Scan for the cell matching the given text and deliver its (X, Y) coordinate at center. 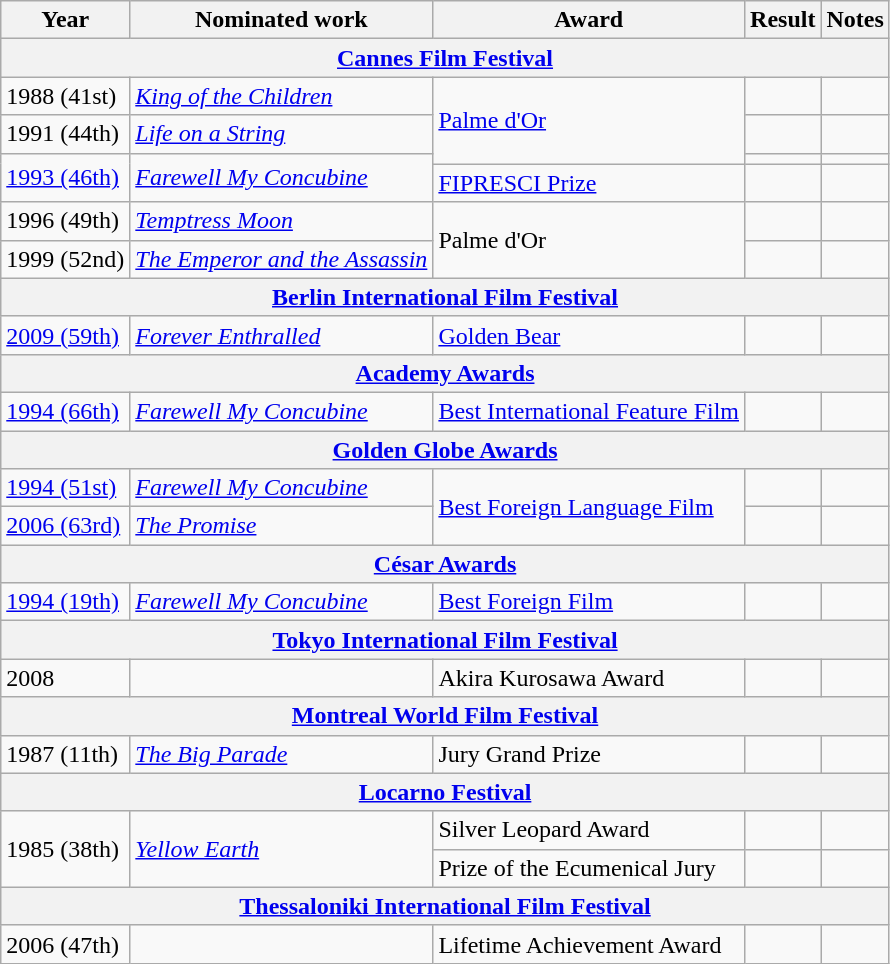
1994 (51st) (66, 488)
Life on a String (282, 134)
Temptress Moon (282, 221)
2009 (59th) (66, 335)
Lifetime Achievement Award (589, 944)
Best Foreign Language Film (589, 507)
Forever Enthralled (282, 335)
1996 (49th) (66, 221)
Jury Grand Prize (589, 754)
Nominated work (282, 20)
1987 (11th) (66, 754)
2006 (47th) (66, 944)
The Big Parade (282, 754)
2008 (66, 678)
1999 (52nd) (66, 259)
King of the Children (282, 96)
Award (589, 20)
Yellow Earth (282, 849)
Best Foreign Film (589, 602)
1994 (19th) (66, 602)
1985 (38th) (66, 849)
1988 (41st) (66, 96)
César Awards (446, 564)
Tokyo International Film Festival (446, 640)
Montreal World Film Festival (446, 716)
Silver Leopard Award (589, 830)
Cannes Film Festival (446, 58)
Result (783, 20)
FIPRESCI Prize (589, 183)
Golden Bear (589, 335)
1994 (66th) (66, 411)
Golden Globe Awards (446, 449)
Prize of the Ecumenical Jury (589, 868)
Notes (855, 20)
Best International Feature Film (589, 411)
2006 (63rd) (66, 526)
The Promise (282, 526)
Berlin International Film Festival (446, 297)
The Emperor and the Assassin (282, 259)
Year (66, 20)
Academy Awards (446, 373)
Locarno Festival (446, 792)
Thessaloniki International Film Festival (446, 906)
1991 (44th) (66, 134)
1993 (46th) (66, 178)
Akira Kurosawa Award (589, 678)
